Pinpoint the cell where the given text exists, returning its (X, Y) midpoint coordinate. 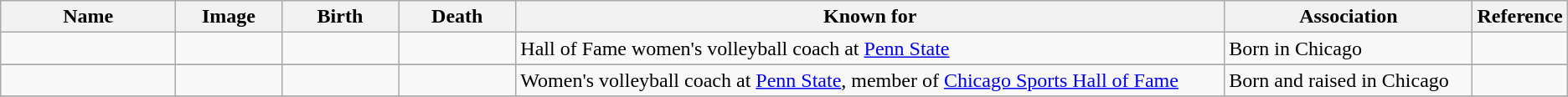
Image (230, 17)
Born and raised in Chicago (1349, 80)
Birth (340, 17)
Born in Chicago (1349, 48)
Association (1349, 17)
Hall of Fame women's volleyball coach at Penn State (870, 48)
Known for (870, 17)
Women's volleyball coach at Penn State, member of Chicago Sports Hall of Fame (870, 80)
Reference (1519, 17)
Death (457, 17)
Name (89, 17)
